Provide the (x, y) coordinate of the cell's center where the given text is located.  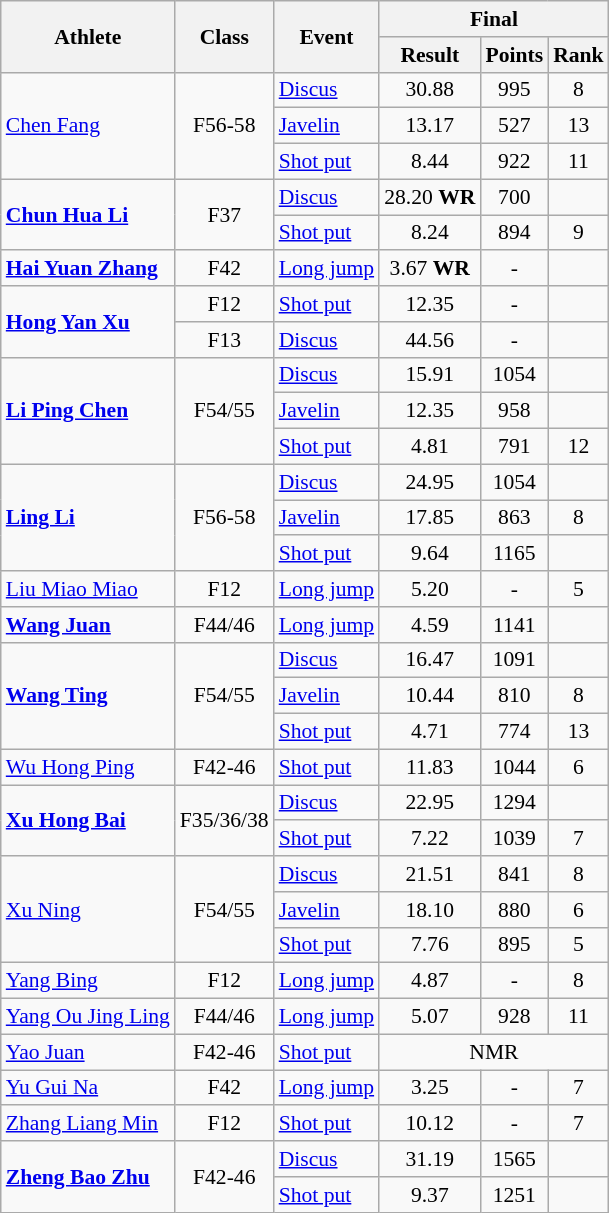
Hong Yan Xu (88, 322)
13.17 (430, 126)
Chen Fang (88, 126)
Yang Bing (88, 981)
810 (514, 696)
Xu Ning (88, 910)
31.19 (430, 1159)
4.71 (430, 732)
Xu Hong Bai (88, 820)
Yang Ou Jing Ling (88, 1017)
1141 (514, 625)
1294 (514, 803)
5.20 (430, 589)
880 (514, 910)
11.83 (430, 767)
1165 (514, 554)
1044 (514, 767)
F37 (224, 214)
Zhang Liang Min (88, 1124)
7.22 (430, 839)
Rank (578, 55)
8.24 (430, 233)
791 (514, 447)
Ling Li (88, 518)
15.91 (430, 375)
9.64 (430, 554)
21.51 (430, 874)
894 (514, 233)
17.85 (430, 518)
774 (514, 732)
Hai Yuan Zhang (88, 269)
10.12 (430, 1124)
10.44 (430, 696)
NMR (494, 1052)
Athlete (88, 36)
863 (514, 518)
30.88 (430, 90)
1039 (514, 839)
22.95 (430, 803)
3.25 (430, 1088)
Liu Miao Miao (88, 589)
7.76 (430, 945)
16.47 (430, 660)
Final (494, 19)
F13 (224, 340)
4.87 (430, 981)
4.59 (430, 625)
Yu Gui Na (88, 1088)
Class (224, 36)
5.07 (430, 1017)
9.37 (430, 1195)
928 (514, 1017)
Points (514, 55)
Yao Juan (88, 1052)
895 (514, 945)
Event (326, 36)
Wang Ting (88, 696)
995 (514, 90)
Result (430, 55)
958 (514, 411)
3.67 WR (430, 269)
18.10 (430, 910)
841 (514, 874)
Li Ping Chen (88, 410)
24.95 (430, 482)
700 (514, 197)
12 (578, 447)
44.56 (430, 340)
Zheng Bao Zhu (88, 1176)
9 (578, 233)
F35/36/38 (224, 820)
8.44 (430, 162)
Chun Hua Li (88, 214)
922 (514, 162)
28.20 WR (430, 197)
1565 (514, 1159)
1091 (514, 660)
1251 (514, 1195)
527 (514, 126)
Wu Hong Ping (88, 767)
Wang Juan (88, 625)
4.81 (430, 447)
